Return the [x, y] coordinate for the center point of the cell that contains the specified text.  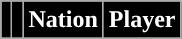
Nation [63, 20]
Player [142, 20]
